Pinpoint the cell where the given text exists, returning its [X, Y] midpoint coordinate. 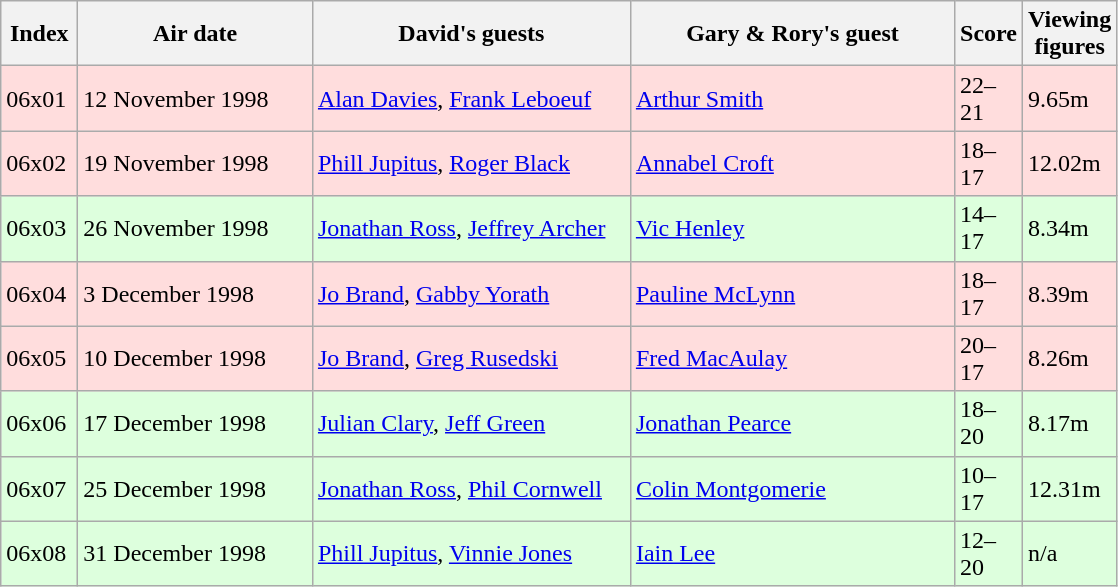
17 December 1998 [196, 424]
David's guests [471, 34]
06x08 [40, 554]
12–20 [989, 554]
12.02m [1070, 164]
Phill Jupitus, Roger Black [471, 164]
Pauline McLynn [792, 294]
n/a [1070, 554]
10–17 [989, 488]
3 December 1998 [196, 294]
06x02 [40, 164]
8.17m [1070, 424]
14–17 [989, 228]
26 November 1998 [196, 228]
8.34m [1070, 228]
06x05 [40, 358]
Jonathan Pearce [792, 424]
8.26m [1070, 358]
Index [40, 34]
06x07 [40, 488]
Jo Brand, Gabby Yorath [471, 294]
Colin Montgomerie [792, 488]
22–21 [989, 98]
19 November 1998 [196, 164]
Arthur Smith [792, 98]
Air date [196, 34]
06x06 [40, 424]
9.65m [1070, 98]
Annabel Croft [792, 164]
06x03 [40, 228]
Julian Clary, Jeff Green [471, 424]
06x01 [40, 98]
Iain Lee [792, 554]
Jonathan Ross, Jeffrey Archer [471, 228]
8.39m [1070, 294]
31 December 1998 [196, 554]
10 December 1998 [196, 358]
25 December 1998 [196, 488]
Gary & Rory's guest [792, 34]
18–20 [989, 424]
12 November 1998 [196, 98]
06x04 [40, 294]
Fred MacAulay [792, 358]
20–17 [989, 358]
Score [989, 34]
12.31m [1070, 488]
Phill Jupitus, Vinnie Jones [471, 554]
Vic Henley [792, 228]
Alan Davies, Frank Leboeuf [471, 98]
Viewing figures [1070, 34]
Jo Brand, Greg Rusedski [471, 358]
Jonathan Ross, Phil Cornwell [471, 488]
